Determine the (X, Y) coordinate at the center of the cell enclosing the given text.  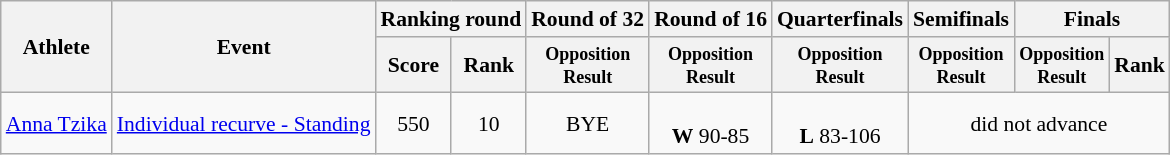
Event (244, 47)
Athlete (56, 47)
10 (488, 124)
Score (413, 65)
did not advance (1039, 124)
BYE (588, 124)
550 (413, 124)
W 90-85 (710, 124)
L 83-106 (840, 124)
Ranking round (450, 19)
Individual recurve - Standing (244, 124)
Round of 16 (710, 19)
Semifinals (961, 19)
Round of 32 (588, 19)
Anna Tzika (56, 124)
Finals (1092, 19)
Quarterfinals (840, 19)
